Identify which cell holds the provided text, then report its [x, y] central coordinate. 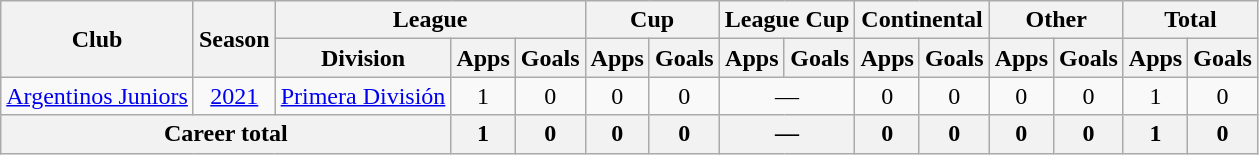
League [430, 20]
Continental [922, 20]
Division [363, 58]
Argentinos Juniors [98, 96]
Cup [652, 20]
Total [1190, 20]
Primera División [363, 96]
Career total [226, 134]
Season [234, 39]
Other [1056, 20]
Club [98, 39]
League Cup [787, 20]
2021 [234, 96]
